Identify which cell holds the provided text, then report its [X, Y] central coordinate. 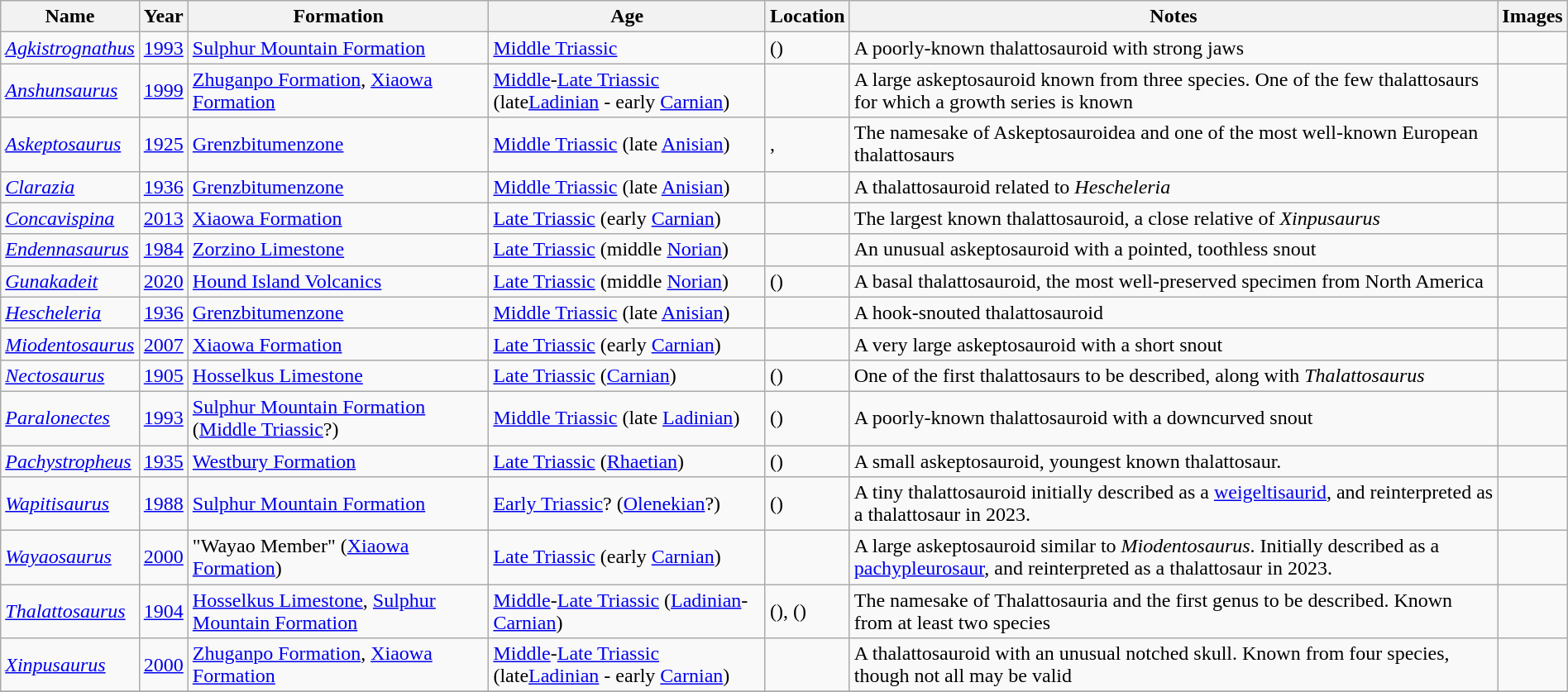
1925 [164, 144]
The namesake of Askeptosauroidea and one of the most well-known European thalattosaurs [1174, 144]
2013 [164, 218]
Hosselkus Limestone [338, 375]
Anshunsaurus [70, 91]
Miodentosaurus [70, 344]
Hescheleria [70, 313]
(), () [807, 612]
, [807, 144]
Concavispina [70, 218]
Zorzino Limestone [338, 250]
"Wayao Member" (Xiaowa Formation) [338, 557]
Askeptosaurus [70, 144]
Late Triassic (Rhaetian) [627, 461]
Sulphur Mountain Formation (Middle Triassic?) [338, 418]
1904 [164, 612]
Nectosaurus [70, 375]
Clarazia [70, 187]
A basal thalattosauroid, the most well-preserved specimen from North America [1174, 281]
A large askeptosauroid similar to Miodentosaurus. Initially described as a pachypleurosaur, and reinterpreted as a thalattosaur in 2023. [1174, 557]
Early Triassic? (Olenekian?) [627, 504]
Agkistrognathus [70, 48]
A thalattosauroid with an unusual notched skull. Known from four species, though not all may be valid [1174, 665]
Notes [1174, 17]
A poorly-known thalattosauroid with a downcurved snout [1174, 418]
Age [627, 17]
The namesake of Thalattosauria and the first genus to be described. Known from at least two species [1174, 612]
One of the first thalattosaurs to be described, along with Thalattosaurus [1174, 375]
Wapitisaurus [70, 504]
Hosselkus Limestone, Sulphur Mountain Formation [338, 612]
2020 [164, 281]
Year [164, 17]
1905 [164, 375]
Location [807, 17]
A hook-snouted thalattosauroid [1174, 313]
1988 [164, 504]
Hound Island Volcanics [338, 281]
A thalattosauroid related to Hescheleria [1174, 187]
Middle Triassic (late Ladinian) [627, 418]
1999 [164, 91]
An unusual askeptosauroid with a pointed, toothless snout [1174, 250]
A small askeptosauroid, youngest known thalattosaur. [1174, 461]
The largest known thalattosauroid, a close relative of Xinpusaurus [1174, 218]
Paralonectes [70, 418]
Xinpusaurus [70, 665]
Gunakadeit [70, 281]
Late Triassic (Carnian) [627, 375]
2007 [164, 344]
A large askeptosauroid known from three species. One of the few thalattosaurs for which a growth series is known [1174, 91]
Thalattosaurus [70, 612]
Wayaosaurus [70, 557]
Middle-Late Triassic (Ladinian-Carnian) [627, 612]
Images [1532, 17]
Pachystropheus [70, 461]
Westbury Formation [338, 461]
Formation [338, 17]
Name [70, 17]
1935 [164, 461]
1984 [164, 250]
Middle Triassic [627, 48]
Endennasaurus [70, 250]
A very large askeptosauroid with a short snout [1174, 344]
A tiny thalattosauroid initially described as a weigeltisaurid, and reinterpreted as a thalattosaur in 2023. [1174, 504]
A poorly-known thalattosauroid with strong jaws [1174, 48]
